Pinpoint the cell where the given text exists, returning its [x, y] midpoint coordinate. 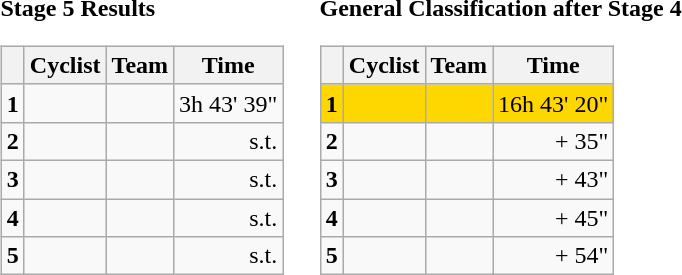
+ 54" [554, 256]
+ 35" [554, 141]
3h 43' 39" [228, 103]
16h 43' 20" [554, 103]
+ 43" [554, 179]
+ 45" [554, 217]
